Return [x, y] of the center of cell containing provided text 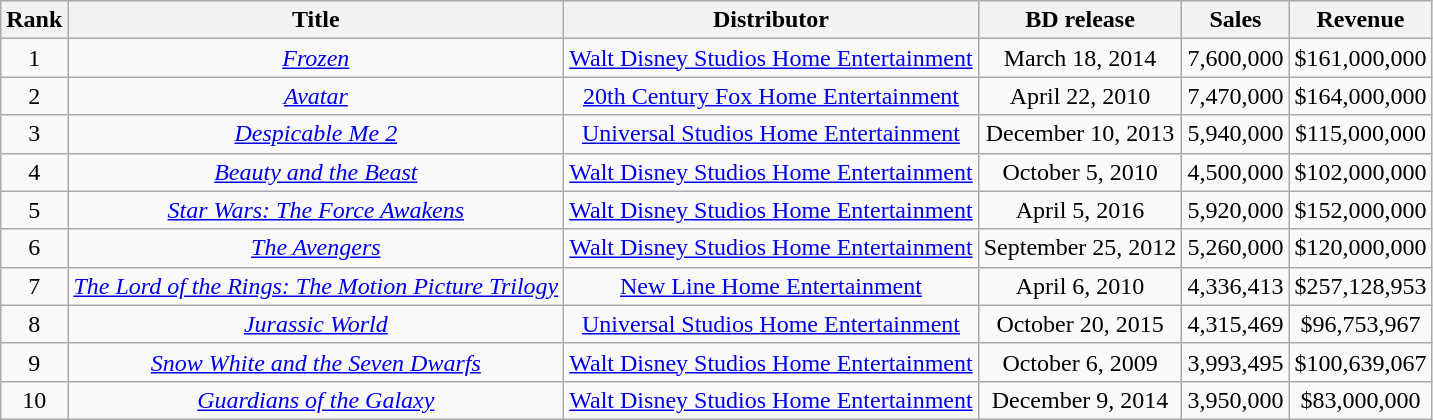
10 [34, 400]
7,600,000 [1236, 58]
The Avengers [316, 248]
October 5, 2010 [1080, 172]
4 [34, 172]
New Line Home Entertainment [771, 286]
5,260,000 [1236, 248]
$83,000,000 [1360, 400]
4,315,469 [1236, 324]
$100,639,067 [1360, 362]
September 25, 2012 [1080, 248]
3 [34, 134]
April 6, 2010 [1080, 286]
March 18, 2014 [1080, 58]
The Lord of the Rings: The Motion Picture Trilogy [316, 286]
$120,000,000 [1360, 248]
3,950,000 [1236, 400]
$161,000,000 [1360, 58]
20th Century Fox Home Entertainment [771, 96]
Guardians of the Galaxy [316, 400]
December 9, 2014 [1080, 400]
Avatar [316, 96]
9 [34, 362]
Sales [1236, 20]
$115,000,000 [1360, 134]
December 10, 2013 [1080, 134]
Despicable Me 2 [316, 134]
Beauty and the Beast [316, 172]
8 [34, 324]
3,993,495 [1236, 362]
5,940,000 [1236, 134]
$257,128,953 [1360, 286]
5 [34, 210]
October 6, 2009 [1080, 362]
7 [34, 286]
Rank [34, 20]
Title [316, 20]
BD release [1080, 20]
Snow White and the Seven Dwarfs [316, 362]
2 [34, 96]
$102,000,000 [1360, 172]
$164,000,000 [1360, 96]
6 [34, 248]
October 20, 2015 [1080, 324]
Jurassic World [316, 324]
Frozen [316, 58]
7,470,000 [1236, 96]
Star Wars: The Force Awakens [316, 210]
$96,753,967 [1360, 324]
4,500,000 [1236, 172]
4,336,413 [1236, 286]
April 5, 2016 [1080, 210]
Revenue [1360, 20]
Distributor [771, 20]
1 [34, 58]
April 22, 2010 [1080, 96]
5,920,000 [1236, 210]
$152,000,000 [1360, 210]
